Detect which cell encompasses the target text, then output its [X, Y] center coordinate. 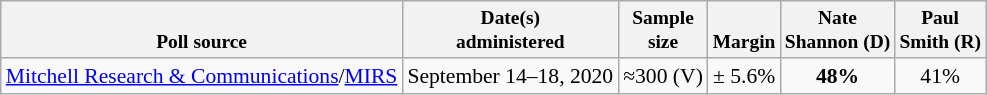
41% [940, 76]
PaulSmith (R) [940, 30]
± 5.6% [744, 76]
NateShannon (D) [838, 30]
48% [838, 76]
Mitchell Research & Communications/MIRS [202, 76]
Poll source [202, 30]
Date(s)administered [510, 30]
≈300 (V) [663, 76]
Samplesize [663, 30]
September 14–18, 2020 [510, 76]
Margin [744, 30]
